Return [x, y] of the center of cell containing provided text 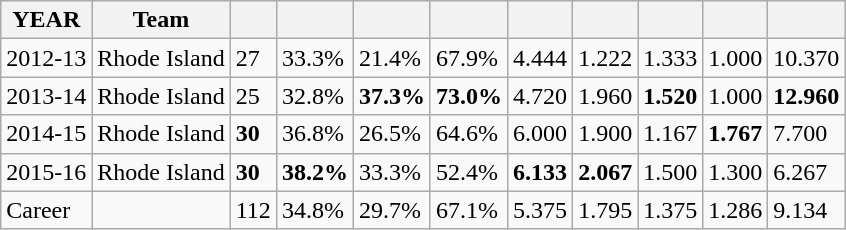
2014-15 [46, 134]
52.4% [468, 172]
73.0% [468, 96]
67.9% [468, 58]
YEAR [46, 20]
6.000 [540, 134]
2012-13 [46, 58]
5.375 [540, 210]
1.767 [736, 134]
38.2% [314, 172]
34.8% [314, 210]
1.300 [736, 172]
32.8% [314, 96]
1.795 [606, 210]
21.4% [392, 58]
37.3% [392, 96]
1.167 [670, 134]
Career [46, 210]
1.960 [606, 96]
Team [161, 20]
7.700 [806, 134]
9.134 [806, 210]
112 [253, 210]
1.286 [736, 210]
64.6% [468, 134]
4.444 [540, 58]
2.067 [606, 172]
2013-14 [46, 96]
1.520 [670, 96]
25 [253, 96]
1.375 [670, 210]
6.133 [540, 172]
1.500 [670, 172]
36.8% [314, 134]
6.267 [806, 172]
12.960 [806, 96]
1.222 [606, 58]
67.1% [468, 210]
1.333 [670, 58]
10.370 [806, 58]
4.720 [540, 96]
29.7% [392, 210]
1.900 [606, 134]
26.5% [392, 134]
2015-16 [46, 172]
27 [253, 58]
